Scan for the cell matching the given text and deliver its (x, y) coordinate at center. 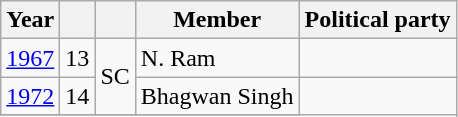
SC (115, 77)
Member (217, 20)
Year (30, 20)
13 (78, 58)
Political party (378, 20)
1972 (30, 96)
1967 (30, 58)
14 (78, 96)
Bhagwan Singh (217, 96)
N. Ram (217, 58)
